Identify which cell holds the provided text, then report its [X, Y] central coordinate. 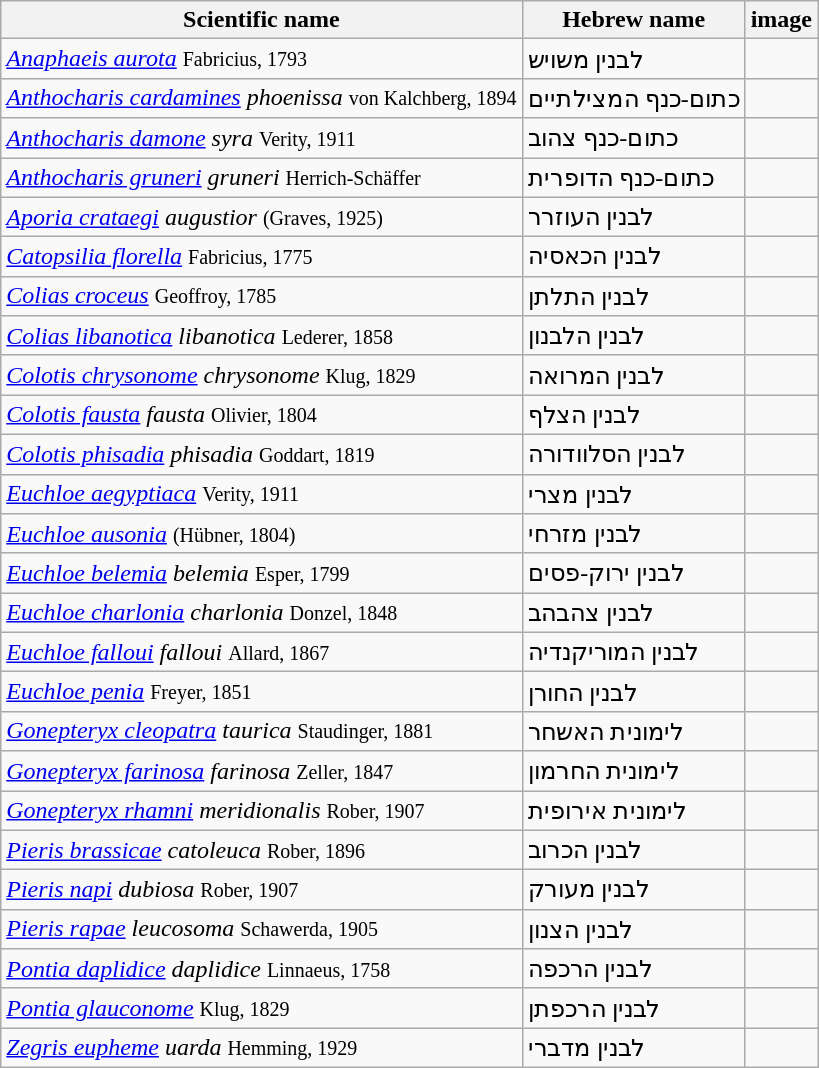
Gonepteryx cleopatra taurica Staudinger, 1881 [262, 731]
Pieris rapae leucosoma Schawerda, 1905 [262, 929]
לבנין הכרוב [634, 850]
לבנין משויש [634, 59]
לבנין הצנון [634, 929]
Hebrew name [634, 20]
Gonepteryx farinosa farinosa Zeller, 1847 [262, 771]
Colias croceus Geoffroy, 1785 [262, 296]
image [781, 20]
Euchloe charlonia charlonia Donzel, 1848 [262, 613]
לבנין צהבהב [634, 613]
Catopsilia florella Fabricius, 1775 [262, 257]
Pieris brassicae catoleuca Rober, 1896 [262, 850]
לבנין העוזרר [634, 217]
כתום-כנף הדופרית [634, 178]
Pontia daplidice daplidice Linnaeus, 1758 [262, 969]
כתום-כנף המצילתיים [634, 98]
Euchloe aegyptiaca Verity, 1911 [262, 494]
לימונית אירופית [634, 810]
Colotis phisadia phisadia Goddart, 1819 [262, 454]
Euchloe ausonia (Hübner, 1804) [262, 534]
לבנין התלתן [634, 296]
Anthocharis damone syra Verity, 1911 [262, 138]
Euchloe belemia belemia Esper, 1799 [262, 573]
לבנין מדברי [634, 1048]
Zegris eupheme uarda Hemming, 1929 [262, 1048]
Euchloe falloui falloui Allard, 1867 [262, 652]
Euchloe penia Freyer, 1851 [262, 692]
לבנין המרואה [634, 375]
Aporia crataegi augustior (Graves, 1925) [262, 217]
לבנין הלבנון [634, 336]
לבנין מצרי [634, 494]
לבנין החורן [634, 692]
לבנין המוריקנדיה [634, 652]
לימונית האשחר [634, 731]
לבנין הרכפתן [634, 1008]
Anthocharis cardamines phoenissa von Kalchberg, 1894 [262, 98]
Colotis fausta fausta Olivier, 1804 [262, 415]
כתום-כנף צהוב [634, 138]
Pieris napi dubiosa Rober, 1907 [262, 890]
לבנין הרכפה [634, 969]
Colotis chrysonome chrysonome Klug, 1829 [262, 375]
לבנין הצלף [634, 415]
לבנין מעורק [634, 890]
Colias libanotica libanotica Lederer, 1858 [262, 336]
לימונית החרמון [634, 771]
לבנין הכאסיה [634, 257]
Gonepteryx rhamni meridionalis Rober, 1907 [262, 810]
Anaphaeis aurota Fabricius, 1793 [262, 59]
Scientific name [262, 20]
לבנין הסלוודורה [634, 454]
Pontia glauconome Klug, 1829 [262, 1008]
לבנין מזרחי [634, 534]
Anthocharis gruneri gruneri Herrich-Schäffer [262, 178]
לבנין ירוק-פסים [634, 573]
